From the cell containing the given text, extract its center point as [X, Y] coordinate. 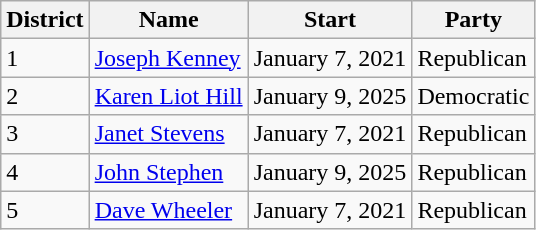
2 [45, 96]
Janet Stevens [168, 134]
Democratic [474, 96]
Party [474, 20]
4 [45, 172]
Dave Wheeler [168, 210]
1 [45, 58]
Start [330, 20]
5 [45, 210]
Joseph Kenney [168, 58]
Karen Liot Hill [168, 96]
District [45, 20]
John Stephen [168, 172]
Name [168, 20]
3 [45, 134]
